Determine the (X, Y) coordinate at the center of the cell enclosing the given text.  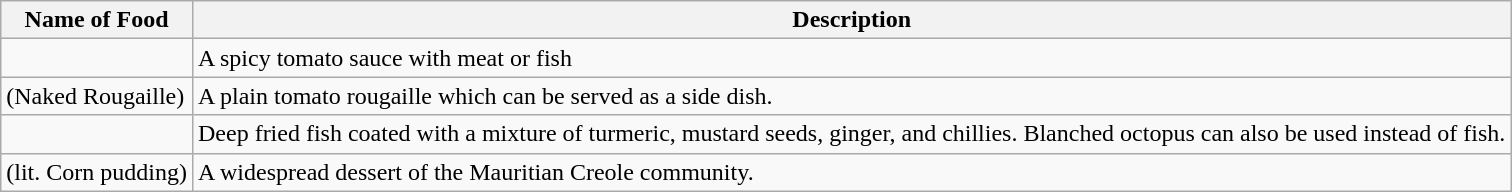
Description (851, 20)
Name of Food (97, 20)
Deep fried fish coated with a mixture of turmeric, mustard seeds, ginger, and chillies. Blanched octopus can also be used instead of fish. (851, 134)
A spicy tomato sauce with meat or fish (851, 58)
(lit. Corn pudding) (97, 172)
(Naked Rougaille) (97, 96)
A plain tomato rougaille which can be served as a side dish. (851, 96)
A widespread dessert of the Mauritian Creole community. (851, 172)
